Detect which cell encompasses the target text, then output its [x, y] center coordinate. 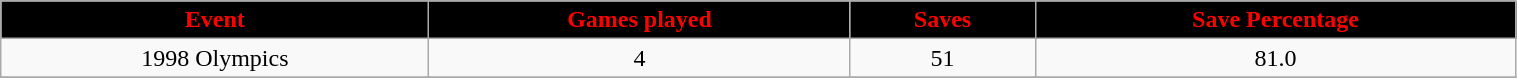
Event [215, 20]
Saves [942, 20]
81.0 [1276, 58]
Save Percentage [1276, 20]
51 [942, 58]
4 [640, 58]
1998 Olympics [215, 58]
Games played [640, 20]
